Extract the (X, Y) coordinate from the center of the cell holding the provided text.  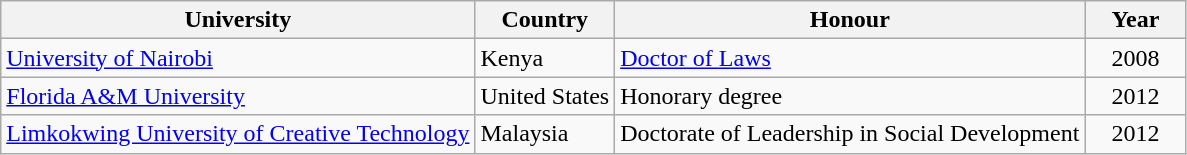
Florida A&M University (238, 96)
Honorary degree (850, 96)
University (238, 20)
United States (545, 96)
Year (1136, 20)
2008 (1136, 58)
University of Nairobi (238, 58)
Doctorate of Leadership in Social Development (850, 134)
Kenya (545, 58)
Malaysia (545, 134)
Country (545, 20)
Honour (850, 20)
Doctor of Laws (850, 58)
Limkokwing University of Creative Technology (238, 134)
